Identify which cell holds the provided text, then report its [x, y] central coordinate. 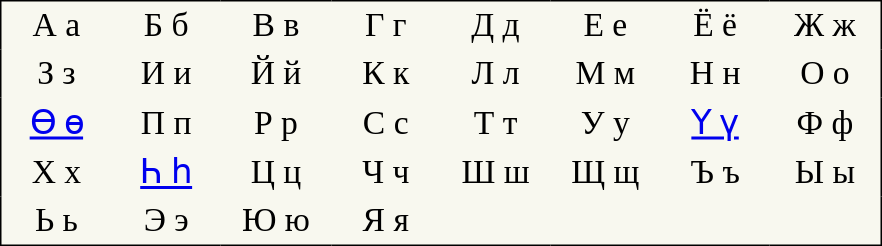
Һ һ [166, 172]
Е е [605, 26]
Х х [56, 172]
Ү ү [715, 123]
З з [56, 74]
Ё ё [715, 26]
Ф ф [826, 123]
Л л [496, 74]
П п [166, 123]
Я я [386, 220]
Ж ж [826, 26]
О о [826, 74]
Д д [496, 26]
Й й [276, 74]
Э э [166, 220]
Щ щ [605, 172]
Б б [166, 26]
Ю ю [276, 220]
М м [605, 74]
Т т [496, 123]
В в [276, 26]
А а [56, 26]
Ш ш [496, 172]
Ы ы [826, 172]
Ъ ъ [715, 172]
У у [605, 123]
Ч ч [386, 172]
Ц ц [276, 172]
К к [386, 74]
Ь ь [56, 220]
И и [166, 74]
Н н [715, 74]
Р р [276, 123]
С с [386, 123]
Ө ө [56, 123]
Г г [386, 26]
